Scan for the cell matching the given text and deliver its [x, y] coordinate at center. 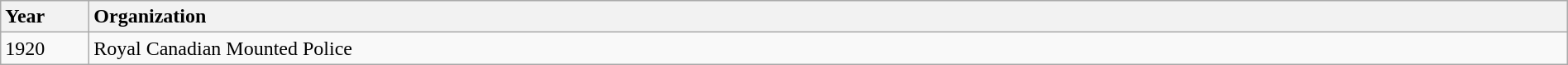
Year [45, 17]
1920 [45, 48]
Organization [829, 17]
Royal Canadian Mounted Police [829, 48]
